Provide the [x, y] coordinate of the cell's center where the given text is located.  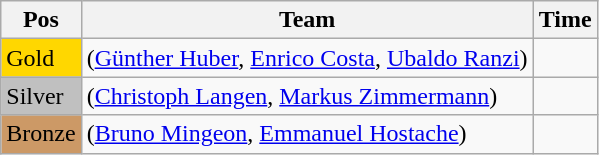
Time [565, 20]
Gold [41, 58]
Pos [41, 20]
Team [307, 20]
Bronze [41, 134]
(Günther Huber, Enrico Costa, Ubaldo Ranzi) [307, 58]
(Bruno Mingeon, Emmanuel Hostache) [307, 134]
(Christoph Langen, Markus Zimmermann) [307, 96]
Silver [41, 96]
